From the cell containing the given text, extract its center point as [X, Y] coordinate. 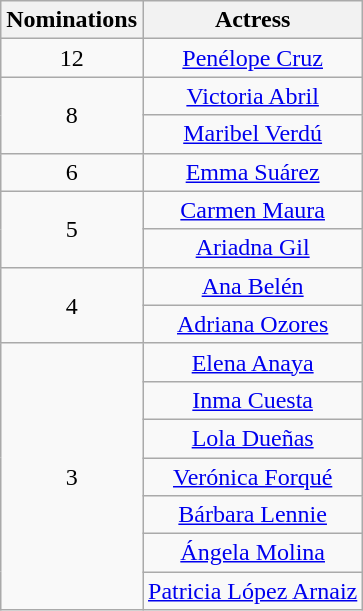
Nominations [72, 20]
Lola Dueñas [252, 438]
Maribel Verdú [252, 134]
Bárbara Lennie [252, 515]
5 [72, 229]
Patricia López Arnaiz [252, 591]
Inma Cuesta [252, 400]
Ángela Molina [252, 553]
Elena Anaya [252, 362]
Ana Belén [252, 286]
Actress [252, 20]
Ariadna Gil [252, 248]
3 [72, 476]
Carmen Maura [252, 210]
12 [72, 58]
8 [72, 115]
Adriana Ozores [252, 324]
Victoria Abril [252, 96]
Verónica Forqué [252, 477]
Emma Suárez [252, 172]
6 [72, 172]
4 [72, 305]
Penélope Cruz [252, 58]
